Capture the cell that displays the provided text and extract its [x, y] central coordinate. 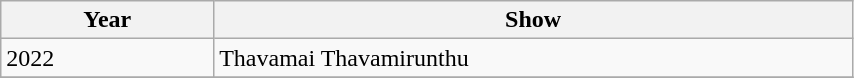
2022 [108, 58]
Thavamai Thavamirunthu [534, 58]
Year [108, 20]
Show [534, 20]
